Extract the [X, Y] coordinate from the center of the cell holding the provided text.  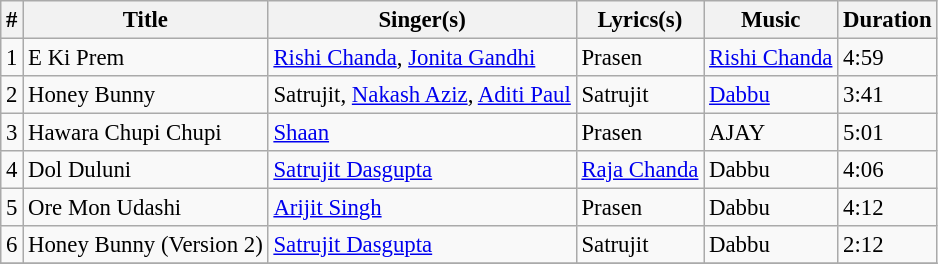
Rishi Chanda [771, 58]
4:06 [888, 170]
Arijit Singh [422, 208]
# [12, 20]
1 [12, 58]
Dol Duluni [146, 170]
Ore Mon Udashi [146, 208]
3:41 [888, 95]
Music [771, 20]
Raja Chanda [640, 170]
E Ki Prem [146, 58]
5 [12, 208]
5:01 [888, 133]
Shaan [422, 133]
Satrujit, Nakash Aziz, Aditi Paul [422, 95]
Lyrics(s) [640, 20]
Honey Bunny (Version 2) [146, 245]
4:12 [888, 208]
Duration [888, 20]
Honey Bunny [146, 95]
Singer(s) [422, 20]
AJAY [771, 133]
Title [146, 20]
4:59 [888, 58]
2 [12, 95]
6 [12, 245]
Hawara Chupi Chupi [146, 133]
4 [12, 170]
Rishi Chanda, Jonita Gandhi [422, 58]
3 [12, 133]
2:12 [888, 245]
